Capture the cell that displays the provided text and extract its [X, Y] central coordinate. 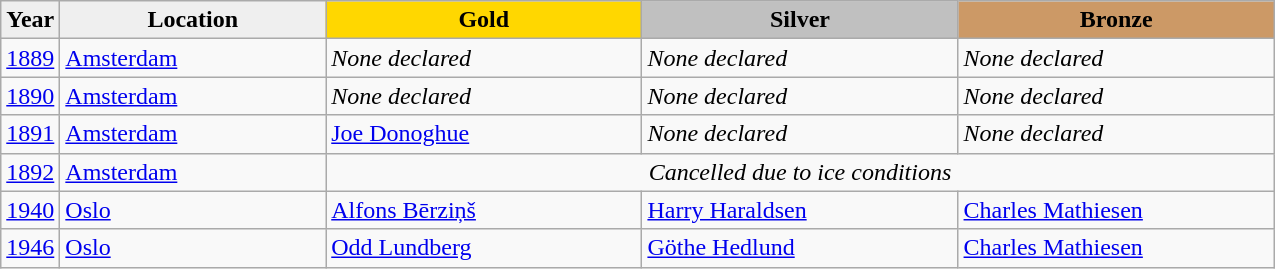
Silver [800, 20]
1946 [30, 248]
Location [193, 20]
Bronze [1116, 20]
1892 [30, 172]
Alfons Bērziņš [484, 210]
1891 [30, 134]
Year [30, 20]
Gold [484, 20]
Harry Haraldsen [800, 210]
Odd Lundberg [484, 248]
1890 [30, 96]
1940 [30, 210]
Cancelled due to ice conditions [800, 172]
1889 [30, 58]
Joe Donoghue [484, 134]
Göthe Hedlund [800, 248]
